Find where the given text appears and provide that cell's center as [X, Y] coordinate. 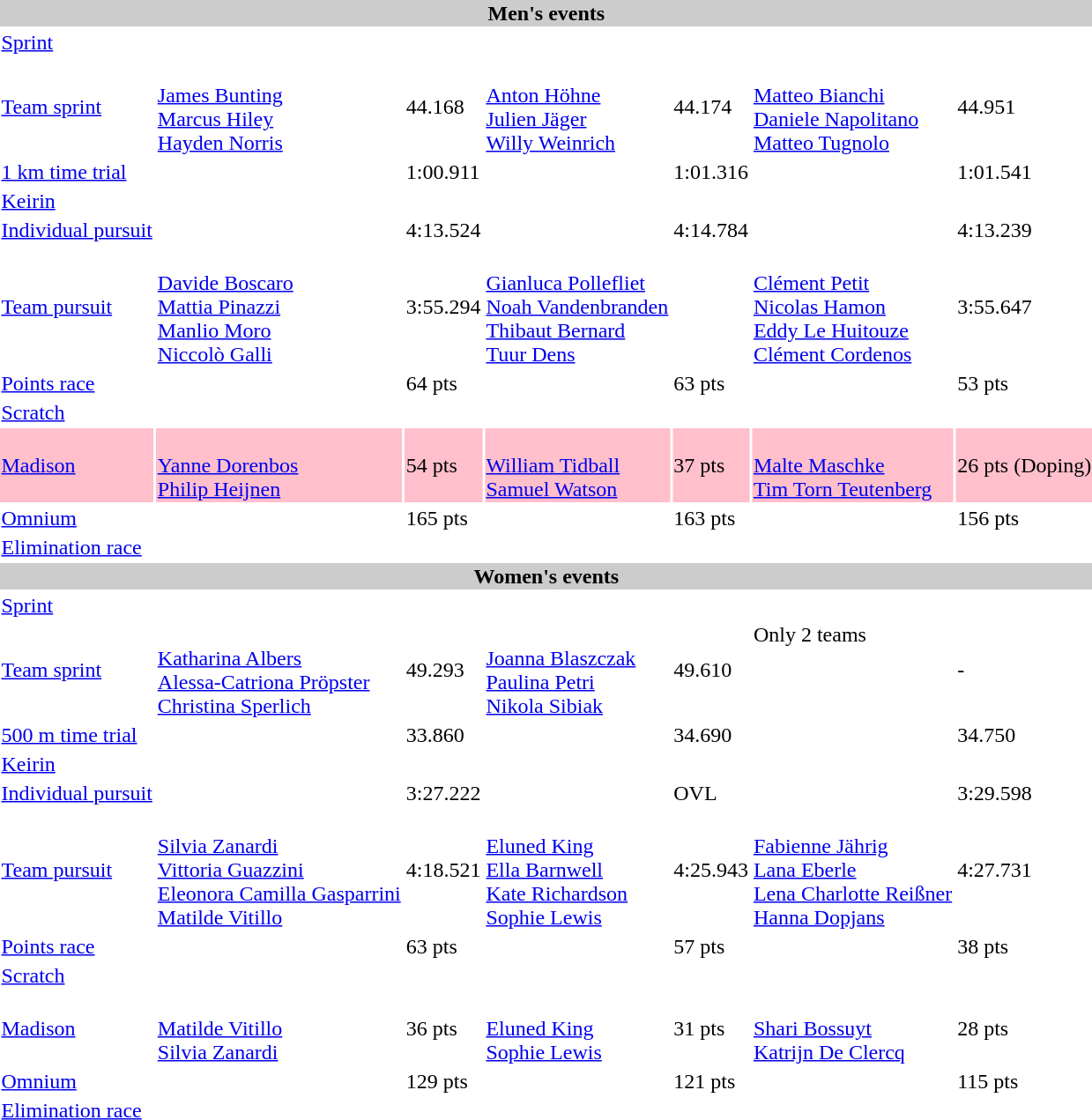
121 pts [711, 1081]
Yanne DorenbosPhilip Heijnen [279, 465]
Matteo BianchiDaniele NapolitanoMatteo Tugnolo [852, 108]
James BuntingMarcus HileyHayden Norris [279, 108]
4:25.943 [711, 870]
4:14.784 [711, 230]
49.610 [711, 670]
Anton HöhneJulien JägerWilly Weinrich [577, 108]
Eluned KingSophie Lewis [577, 1028]
1 km time trial [77, 172]
Matilde VitilloSilvia Zanardi [279, 1028]
165 pts [443, 518]
3:55.294 [443, 307]
William TidballSamuel Watson [577, 465]
37 pts [711, 465]
129 pts [443, 1081]
Gianluca PolleflietNoah VandenbrandenThibaut BernardTuur Dens [577, 307]
500 m time trial [77, 735]
Only 2 teams [852, 670]
33.860 [443, 735]
Joanna BlaszczakPaulina PetriNikola Sibiak [577, 670]
Fabienne JährigLana EberleLena Charlotte ReißnerHanna Dopjans [852, 870]
31 pts [711, 1028]
Clément PetitNicolas HamonEddy Le HuitouzeClément Cordenos [852, 307]
163 pts [711, 518]
Malte MaschkeTim Torn Teutenberg [852, 465]
Katharina AlbersAlessa-Catriona PröpsterChristina Sperlich [279, 670]
1:00.911 [443, 172]
54 pts [443, 465]
49.293 [443, 670]
OVL [711, 793]
4:18.521 [443, 870]
1:01.316 [711, 172]
Davide BoscaroMattia PinazziManlio MoroNiccolò Galli [279, 307]
Eluned KingElla BarnwellKate RichardsonSophie Lewis [577, 870]
3:27.222 [443, 793]
36 pts [443, 1028]
57 pts [711, 946]
34.690 [711, 735]
64 pts [443, 383]
4:13.524 [443, 230]
Shari BossuytKatrijn De Clercq [852, 1028]
44.174 [711, 108]
44.168 [443, 108]
Elimination race [77, 547]
Silvia ZanardiVittoria GuazziniEleonora Camilla GasparriniMatilde Vitillo [279, 870]
